Detect which cell encompasses the target text, then output its [x, y] center coordinate. 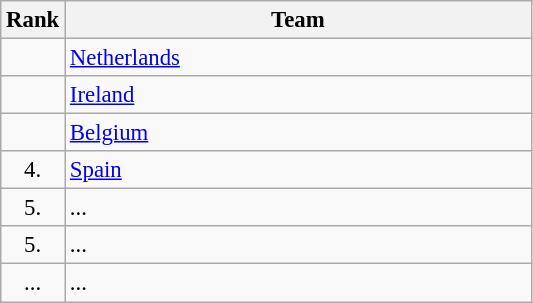
Rank [33, 20]
Spain [298, 170]
Team [298, 20]
Belgium [298, 133]
Netherlands [298, 58]
Ireland [298, 95]
4. [33, 170]
